For the text-containing cell, return its midpoint in [x, y] coordinate format. 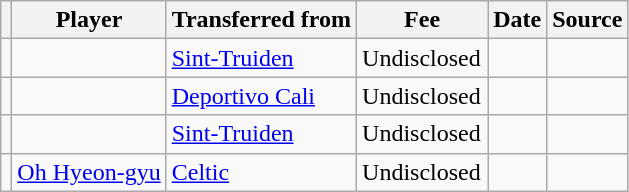
Date [518, 20]
Deportivo Cali [261, 96]
Source [588, 20]
Oh Hyeon-gyu [89, 172]
Transferred from [261, 20]
Player [89, 20]
Celtic [261, 172]
Fee [422, 20]
